Extract the [x, y] coordinate from the center of the cell holding the provided text.  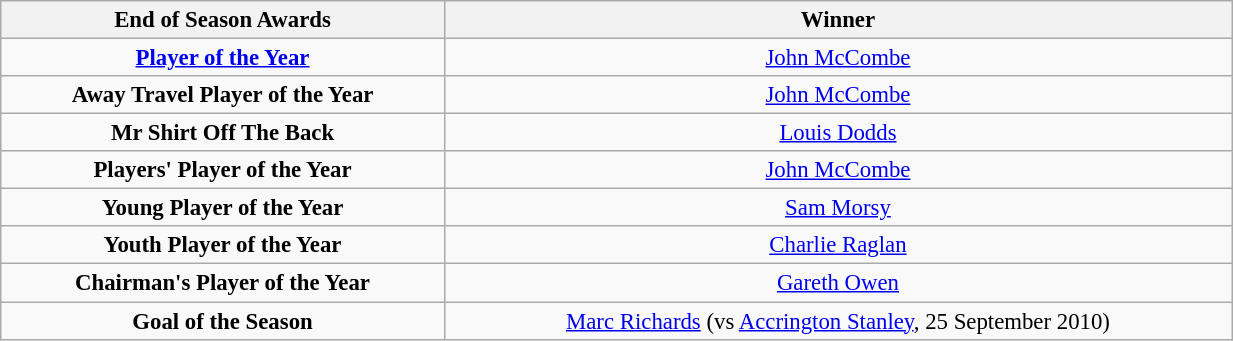
Away Travel Player of the Year [223, 95]
Youth Player of the Year [223, 245]
Gareth Owen [838, 283]
Louis Dodds [838, 133]
Winner [838, 20]
Sam Morsy [838, 208]
Players' Player of the Year [223, 170]
Chairman's Player of the Year [223, 283]
End of Season Awards [223, 20]
Marc Richards (vs Accrington Stanley, 25 September 2010) [838, 321]
Charlie Raglan [838, 245]
Young Player of the Year [223, 208]
Goal of the Season [223, 321]
Mr Shirt Off The Back [223, 133]
Player of the Year [223, 58]
